Scan for the cell matching the given text and deliver its (X, Y) coordinate at center. 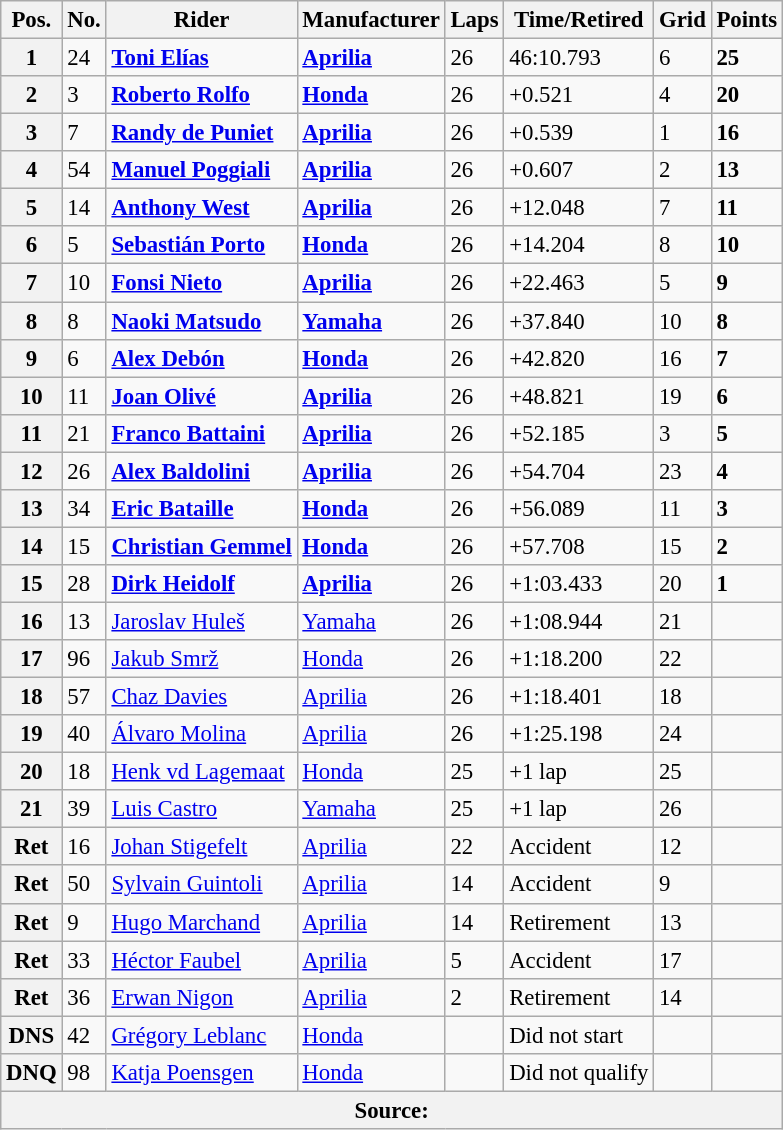
Did not qualify (579, 1073)
Points (746, 20)
+22.463 (579, 283)
96 (84, 659)
+54.704 (579, 471)
Rider (202, 20)
Dirk Heidolf (202, 584)
50 (84, 885)
Sebastián Porto (202, 245)
Jaroslav Huleš (202, 621)
98 (84, 1073)
+1:03.433 (579, 584)
DNQ (32, 1073)
+1:18.200 (579, 659)
Sylvain Guintoli (202, 885)
Álvaro Molina (202, 734)
46:10.793 (579, 58)
Héctor Faubel (202, 960)
33 (84, 960)
57 (84, 697)
Pos. (32, 20)
Hugo Marchand (202, 922)
Joan Olivé (202, 396)
54 (84, 170)
36 (84, 997)
Johan Stigefelt (202, 847)
Chaz Davies (202, 697)
Christian Gemmel (202, 546)
+1:08.944 (579, 621)
Manuel Poggiali (202, 170)
+0.521 (579, 95)
+57.708 (579, 546)
+52.185 (579, 433)
No. (84, 20)
Grid (682, 20)
Alex Baldolini (202, 471)
Manufacturer (371, 20)
Alex Debón (202, 358)
Henk vd Lagemaat (202, 772)
+14.204 (579, 245)
+48.821 (579, 396)
Erwan Nigon (202, 997)
Luis Castro (202, 809)
Randy de Puniet (202, 133)
Roberto Rolfo (202, 95)
39 (84, 809)
Anthony West (202, 208)
Katja Poensgen (202, 1073)
Source: (392, 1110)
Toni Elías (202, 58)
+0.607 (579, 170)
23 (682, 471)
Franco Battaini (202, 433)
Laps (474, 20)
+1:25.198 (579, 734)
+12.048 (579, 208)
DNS (32, 1035)
Jakub Smrž (202, 659)
40 (84, 734)
Eric Bataille (202, 509)
28 (84, 584)
Naoki Matsudo (202, 321)
Grégory Leblanc (202, 1035)
Fonsi Nieto (202, 283)
+1:18.401 (579, 697)
+42.820 (579, 358)
Did not start (579, 1035)
+56.089 (579, 509)
Time/Retired (579, 20)
+37.840 (579, 321)
34 (84, 509)
42 (84, 1035)
+0.539 (579, 133)
